Return the [x, y] coordinate for the center point of the cell that contains the specified text.  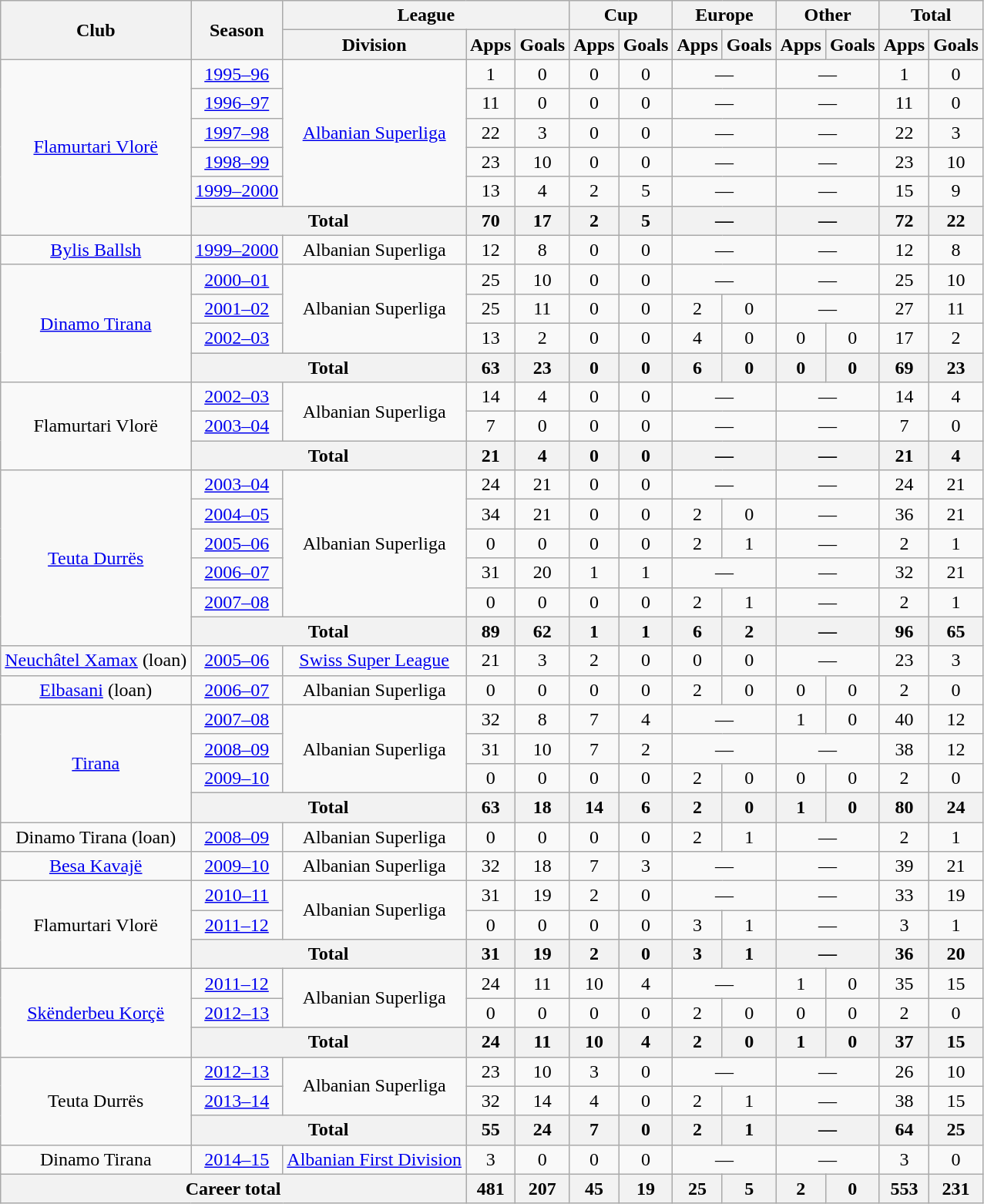
481 [490, 1189]
2000–01 [237, 279]
Other [828, 15]
34 [490, 514]
Dinamo Tirana (loan) [96, 836]
89 [490, 631]
96 [904, 631]
Club [96, 30]
Tirana [96, 763]
62 [542, 631]
64 [904, 1130]
27 [904, 308]
69 [904, 368]
Albanian First Division [374, 1159]
231 [956, 1189]
37 [904, 1042]
Swiss Super League [374, 661]
9 [956, 191]
League [426, 15]
70 [490, 220]
33 [904, 896]
80 [904, 807]
Season [237, 30]
26 [904, 1071]
72 [904, 220]
Career total [233, 1189]
1998–99 [237, 162]
2004–05 [237, 514]
Cup [621, 15]
2001–02 [237, 308]
553 [904, 1189]
40 [904, 719]
Skënderbeu Korçë [96, 1013]
39 [904, 866]
Besa Kavajë [96, 866]
Division [374, 45]
207 [542, 1189]
2013–14 [237, 1101]
55 [490, 1130]
Neuchâtel Xamax (loan) [96, 661]
Elbasani (loan) [96, 690]
2010–11 [237, 896]
Europe [724, 15]
Bylis Ballsh [96, 250]
65 [956, 631]
45 [594, 1189]
1997–98 [237, 133]
2014–15 [237, 1159]
35 [904, 984]
1996–97 [237, 103]
1995–96 [237, 74]
